Extract the [x, y] coordinate from the center of the cell holding the provided text.  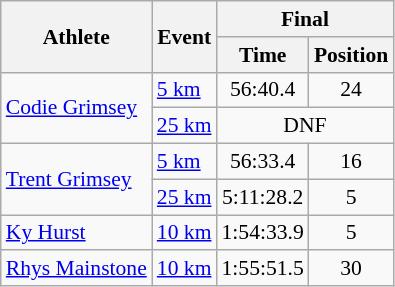
30 [351, 269]
Final [306, 19]
16 [351, 162]
Athlete [76, 36]
Position [351, 55]
Trent Grimsey [76, 180]
56:33.4 [263, 162]
1:55:51.5 [263, 269]
DNF [306, 126]
24 [351, 90]
Codie Grimsey [76, 108]
Ky Hurst [76, 233]
Time [263, 55]
Event [184, 36]
56:40.4 [263, 90]
5:11:28.2 [263, 197]
Rhys Mainstone [76, 269]
1:54:33.9 [263, 233]
